Pinpoint the cell where the given text exists, returning its [x, y] midpoint coordinate. 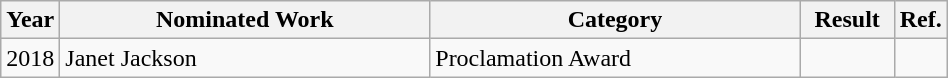
Category [615, 20]
Nominated Work [245, 20]
Year [30, 20]
2018 [30, 58]
Ref. [920, 20]
Result [847, 20]
Proclamation Award [615, 58]
Janet Jackson [245, 58]
